For the text-containing cell, return its midpoint in [x, y] coordinate format. 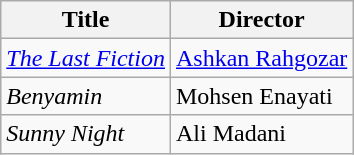
Mohsen Enayati [261, 96]
The Last Fiction [86, 58]
Benyamin [86, 96]
Ashkan Rahgozar [261, 58]
Director [261, 20]
Title [86, 20]
Ali Madani [261, 134]
Sunny Night [86, 134]
